Return the [X, Y] coordinate for the center point of the cell that contains the specified text.  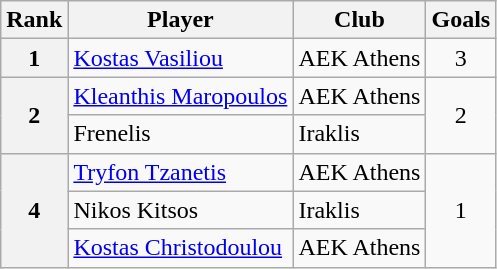
Frenelis [180, 134]
Kostas Vasiliou [180, 58]
Nikos Kitsos [180, 210]
Kostas Christodoulou [180, 248]
Tryfon Tzanetis [180, 172]
Player [180, 20]
3 [461, 58]
Club [360, 20]
4 [34, 210]
Rank [34, 20]
Goals [461, 20]
Kleanthis Maropoulos [180, 96]
